Find where the given text appears and provide that cell's center as [X, Y] coordinate. 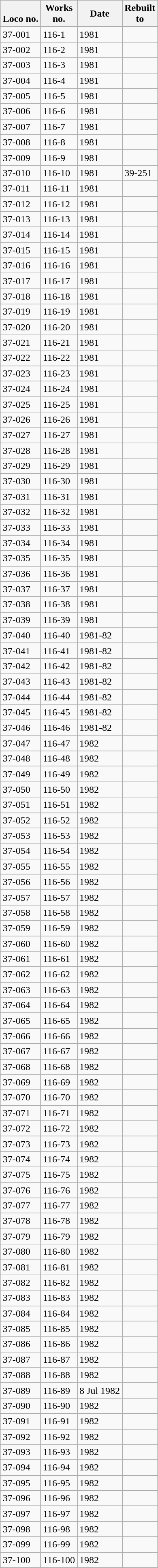
37-057 [20, 897]
37-031 [20, 497]
37-066 [20, 1036]
116-95 [59, 1483]
37-003 [20, 65]
Loco no. [20, 14]
37-098 [20, 1529]
116-1 [59, 34]
37-071 [20, 1113]
116-65 [59, 1021]
37-094 [20, 1468]
116-97 [59, 1514]
116-82 [59, 1283]
116-90 [59, 1406]
37-096 [20, 1498]
37-024 [20, 389]
116-96 [59, 1498]
116-92 [59, 1437]
116-48 [59, 759]
116-6 [59, 111]
37-043 [20, 681]
116-53 [59, 836]
37-072 [20, 1128]
37-018 [20, 296]
37-077 [20, 1206]
116-20 [59, 327]
116-85 [59, 1329]
116-30 [59, 481]
37-007 [20, 127]
37-081 [20, 1267]
116-70 [59, 1098]
116-72 [59, 1128]
116-10 [59, 173]
116-73 [59, 1144]
116-75 [59, 1174]
116-41 [59, 651]
37-051 [20, 805]
116-2 [59, 50]
37-026 [20, 419]
37-092 [20, 1437]
116-58 [59, 913]
116-27 [59, 435]
37-038 [20, 604]
37-016 [20, 266]
116-15 [59, 250]
37-008 [20, 142]
37-054 [20, 851]
37-068 [20, 1067]
116-88 [59, 1375]
116-9 [59, 157]
37-047 [20, 743]
37-060 [20, 944]
37-012 [20, 204]
37-028 [20, 451]
116-98 [59, 1529]
116-79 [59, 1236]
116-12 [59, 204]
116-81 [59, 1267]
37-010 [20, 173]
116-66 [59, 1036]
37-013 [20, 219]
37-076 [20, 1190]
116-5 [59, 96]
37-021 [20, 343]
37-011 [20, 188]
37-035 [20, 558]
116-83 [59, 1298]
116-52 [59, 820]
116-84 [59, 1313]
116-11 [59, 188]
116-16 [59, 266]
37-089 [20, 1390]
37-100 [20, 1560]
116-94 [59, 1468]
37-041 [20, 651]
116-68 [59, 1067]
116-74 [59, 1159]
116-37 [59, 589]
37-082 [20, 1283]
37-040 [20, 635]
37-042 [20, 666]
37-084 [20, 1313]
37-075 [20, 1174]
116-7 [59, 127]
37-004 [20, 81]
37-079 [20, 1236]
37-091 [20, 1421]
116-50 [59, 789]
37-030 [20, 481]
116-91 [59, 1421]
116-56 [59, 882]
116-42 [59, 666]
37-053 [20, 836]
116-43 [59, 681]
37-069 [20, 1082]
116-23 [59, 373]
116-71 [59, 1113]
116-8 [59, 142]
37-001 [20, 34]
37-080 [20, 1252]
37-056 [20, 882]
116-25 [59, 404]
116-80 [59, 1252]
37-045 [20, 713]
37-046 [20, 728]
37-050 [20, 789]
116-24 [59, 389]
116-34 [59, 543]
116-49 [59, 774]
Rebuiltto [140, 14]
37-073 [20, 1144]
116-47 [59, 743]
37-063 [20, 990]
37-074 [20, 1159]
116-89 [59, 1390]
116-29 [59, 466]
37-009 [20, 157]
116-35 [59, 558]
116-46 [59, 728]
116-60 [59, 944]
37-036 [20, 574]
116-100 [59, 1560]
116-44 [59, 697]
116-45 [59, 713]
37-062 [20, 974]
37-078 [20, 1221]
116-33 [59, 528]
37-048 [20, 759]
116-62 [59, 974]
116-86 [59, 1344]
116-28 [59, 451]
37-033 [20, 528]
116-18 [59, 296]
37-059 [20, 928]
116-17 [59, 281]
116-39 [59, 620]
37-020 [20, 327]
37-058 [20, 913]
116-55 [59, 866]
116-31 [59, 497]
116-3 [59, 65]
116-22 [59, 358]
116-76 [59, 1190]
37-065 [20, 1021]
37-087 [20, 1360]
116-32 [59, 512]
37-019 [20, 312]
116-67 [59, 1051]
8 Jul 1982 [100, 1390]
116-69 [59, 1082]
37-093 [20, 1452]
37-055 [20, 866]
37-095 [20, 1483]
37-090 [20, 1406]
116-87 [59, 1360]
116-14 [59, 235]
37-049 [20, 774]
116-64 [59, 1005]
37-097 [20, 1514]
116-13 [59, 219]
37-014 [20, 235]
116-51 [59, 805]
37-037 [20, 589]
37-085 [20, 1329]
37-088 [20, 1375]
116-40 [59, 635]
37-086 [20, 1344]
37-023 [20, 373]
116-78 [59, 1221]
116-21 [59, 343]
39-251 [140, 173]
37-070 [20, 1098]
37-064 [20, 1005]
37-067 [20, 1051]
37-022 [20, 358]
37-034 [20, 543]
116-61 [59, 959]
37-006 [20, 111]
37-015 [20, 250]
37-005 [20, 96]
116-93 [59, 1452]
116-4 [59, 81]
116-63 [59, 990]
37-025 [20, 404]
37-002 [20, 50]
116-36 [59, 574]
116-26 [59, 419]
37-052 [20, 820]
37-039 [20, 620]
37-017 [20, 281]
116-99 [59, 1545]
116-77 [59, 1206]
37-061 [20, 959]
116-57 [59, 897]
37-044 [20, 697]
37-029 [20, 466]
37-099 [20, 1545]
Date [100, 14]
116-38 [59, 604]
37-027 [20, 435]
116-19 [59, 312]
116-59 [59, 928]
37-083 [20, 1298]
116-54 [59, 851]
37-032 [20, 512]
Worksno. [59, 14]
